Provide the (X, Y) coordinate of the cell's center where the given text is located.  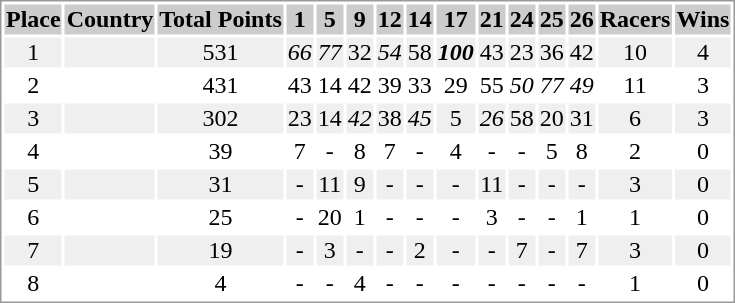
38 (390, 119)
32 (360, 53)
45 (420, 119)
12 (390, 19)
17 (456, 19)
33 (420, 85)
Country (110, 19)
431 (220, 85)
19 (220, 251)
66 (300, 53)
100 (456, 53)
10 (635, 53)
21 (492, 19)
24 (522, 19)
50 (522, 85)
Wins (703, 19)
54 (390, 53)
49 (582, 85)
36 (552, 53)
Total Points (220, 19)
55 (492, 85)
Place (33, 19)
29 (456, 85)
Racers (635, 19)
531 (220, 53)
302 (220, 119)
